Find where the given text appears and provide that cell's center as [x, y] coordinate. 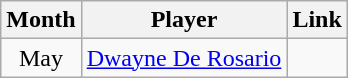
Link [317, 20]
Month [41, 20]
Player [184, 20]
Dwayne De Rosario [184, 58]
May [41, 58]
